Search for the cell housing the specified text and yield its [x, y] center coordinate. 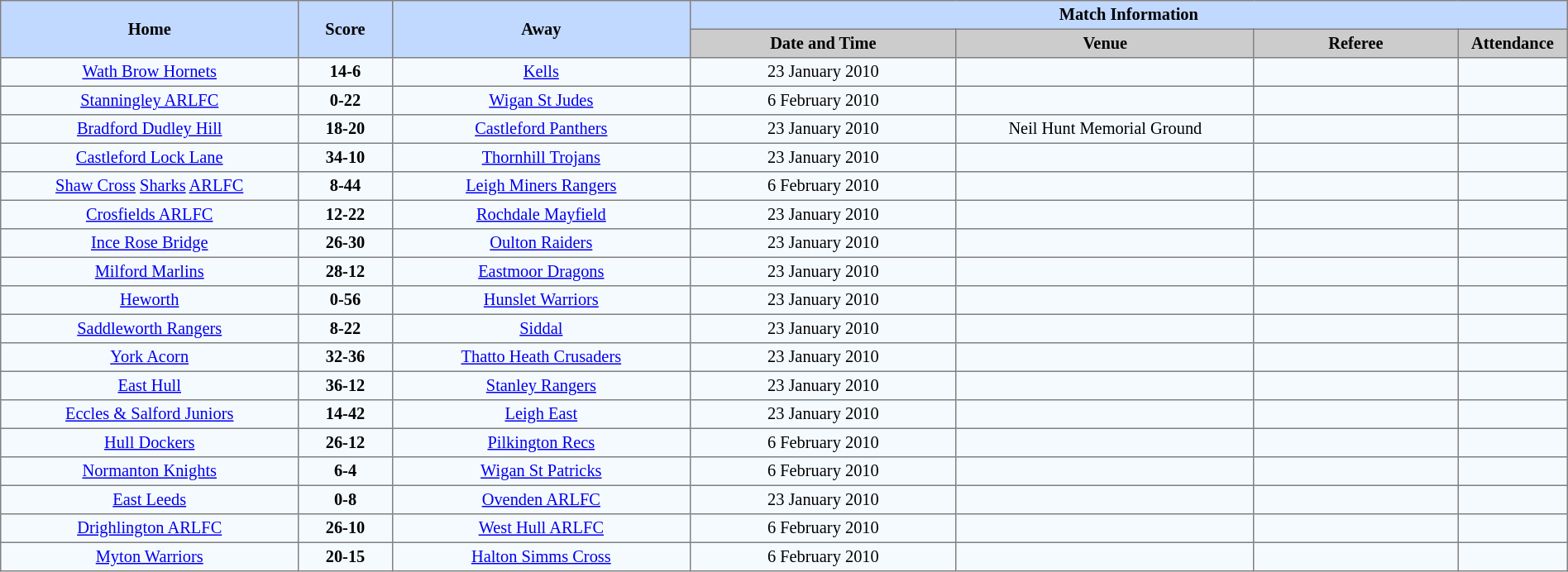
York Acorn [150, 357]
Saddleworth Rangers [150, 328]
26-12 [346, 442]
Leigh Miners Rangers [541, 186]
Venue [1105, 43]
0-8 [346, 499]
Heworth [150, 300]
12-22 [346, 214]
32-36 [346, 357]
26-30 [346, 243]
East Leeds [150, 499]
Score [346, 30]
Away [541, 30]
East Hull [150, 385]
Wath Brow Hornets [150, 72]
Bradford Dudley Hill [150, 129]
Drighlington ARLFC [150, 528]
14-6 [346, 72]
8-44 [346, 186]
Ince Rose Bridge [150, 243]
Halton Simms Cross [541, 556]
Eastmoor Dragons [541, 271]
36-12 [346, 385]
Date and Time [823, 43]
Normanton Knights [150, 471]
Home [150, 30]
Kells [541, 72]
34-10 [346, 157]
18-20 [346, 129]
Attendance [1513, 43]
Thatto Heath Crusaders [541, 357]
Eccles & Salford Juniors [150, 414]
8-22 [346, 328]
20-15 [346, 556]
Match Information [1128, 15]
Stanningley ARLFC [150, 100]
Wigan St Patricks [541, 471]
Milford Marlins [150, 271]
Rochdale Mayfield [541, 214]
Ovenden ARLFC [541, 499]
Siddal [541, 328]
Myton Warriors [150, 556]
Stanley Rangers [541, 385]
0-56 [346, 300]
14-42 [346, 414]
Pilkington Recs [541, 442]
Wigan St Judes [541, 100]
Castleford Panthers [541, 129]
Oulton Raiders [541, 243]
Referee [1355, 43]
Leigh East [541, 414]
Thornhill Trojans [541, 157]
6-4 [346, 471]
West Hull ARLFC [541, 528]
Crosfields ARLFC [150, 214]
Shaw Cross Sharks ARLFC [150, 186]
26-10 [346, 528]
0-22 [346, 100]
28-12 [346, 271]
Castleford Lock Lane [150, 157]
Neil Hunt Memorial Ground [1105, 129]
Hull Dockers [150, 442]
Hunslet Warriors [541, 300]
